For the text-containing cell, return its midpoint in (X, Y) coordinate format. 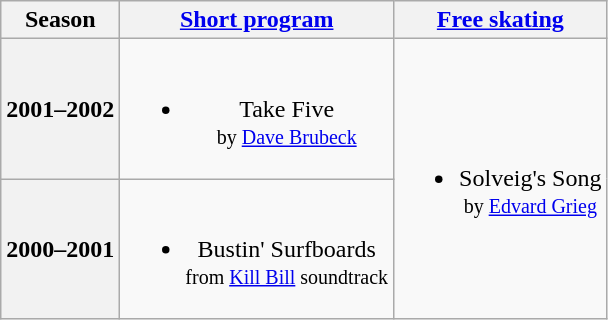
Take Five by Dave Brubeck (257, 109)
Season (60, 20)
2000–2001 (60, 249)
Solveig's Song by Edvard Grieg (500, 179)
Short program (257, 20)
Bustin' Surfboards from Kill Bill soundtrack (257, 249)
2001–2002 (60, 109)
Free skating (500, 20)
